For the text-containing cell, return its midpoint in (x, y) coordinate format. 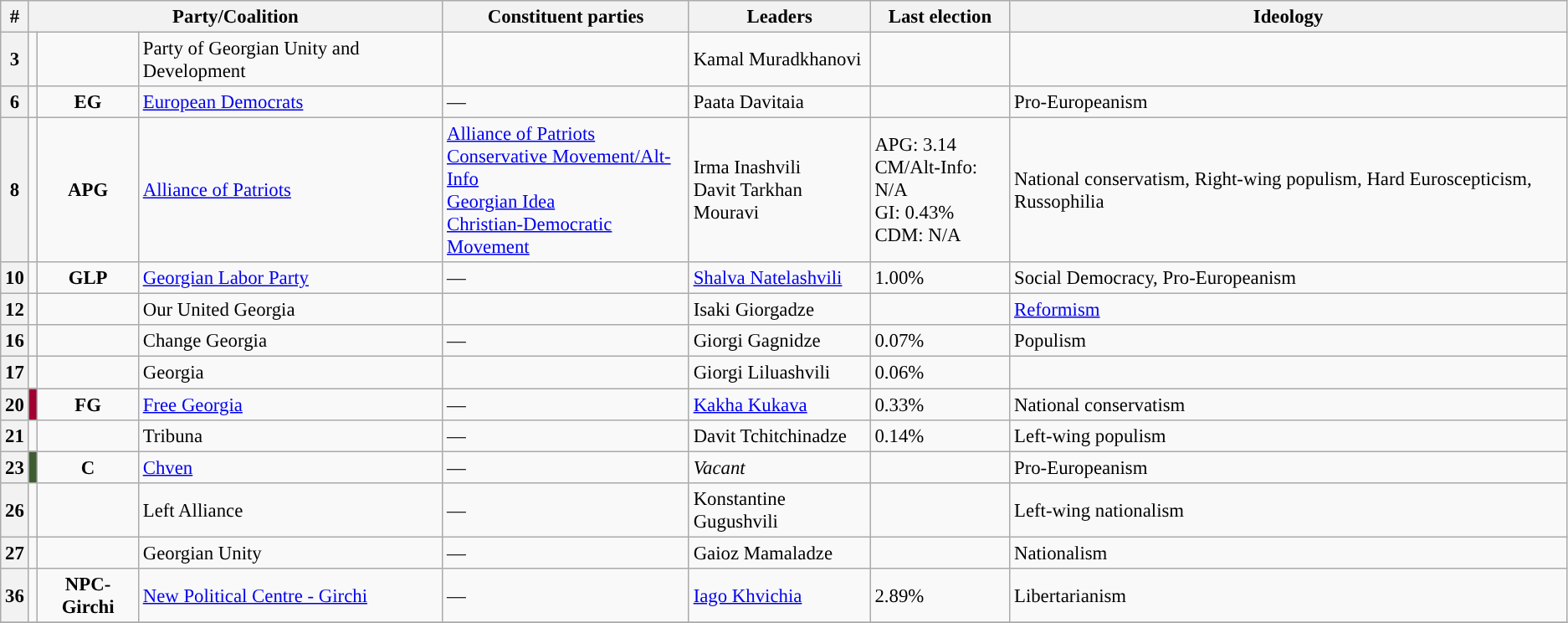
New Political Centre - Girchi (290, 596)
Social Democracy, Pro-Europeanism (1289, 278)
Left-wing populism (1289, 435)
2.89% (940, 596)
Giorgi Liluashvili (780, 373)
12 (15, 310)
16 (15, 341)
Change Georgia (290, 341)
36 (15, 596)
Vacant (780, 467)
Tribuna (290, 435)
APG: 3.14CM/Alt-Info: N/AGI: 0.43%CDM: N/A (940, 191)
Gaioz Mamaladze (780, 553)
Kamal Muradkhanovi (780, 60)
Chven (290, 467)
Davit Tchitchinadze (780, 435)
21 (15, 435)
Alliance of Patriots (290, 191)
Last election (940, 17)
Iago Khvichia (780, 596)
Reformism (1289, 310)
Paata Davitaia (780, 102)
Georgian Labor Party (290, 278)
Party/Coalition (236, 17)
Konstantine Gugushvili (780, 509)
Isaki Giorgadze (780, 310)
0.06% (940, 373)
26 (15, 509)
NPC-Girchi (89, 596)
Giorgi Gagnidze (780, 341)
1.00% (940, 278)
20 (15, 404)
Georgian Unity (290, 553)
0.07% (940, 341)
National conservatism, Right-wing populism, Hard Euroscepticism, Russophilia (1289, 191)
Free Georgia (290, 404)
Alliance of PatriotsConservative Movement/Alt-InfoGeorgian IdeaChristian-Democratic Movement (566, 191)
# (15, 17)
Kakha Kukava (780, 404)
Irma InashviliDavit Tarkhan Mouravi (780, 191)
10 (15, 278)
Our United Georgia (290, 310)
EG (89, 102)
GLP (89, 278)
23 (15, 467)
27 (15, 553)
Left Alliance (290, 509)
3 (15, 60)
Populism (1289, 341)
0.14% (940, 435)
0.33% (940, 404)
Shalva Natelashvili (780, 278)
FG (89, 404)
Left-wing nationalism (1289, 509)
6 (15, 102)
17 (15, 373)
APG (89, 191)
8 (15, 191)
Nationalism (1289, 553)
European Democrats (290, 102)
Libertarianism (1289, 596)
Leaders (780, 17)
Constituent parties (566, 17)
C (89, 467)
Ideology (1289, 17)
Party of Georgian Unity and Development (290, 60)
Georgia (290, 373)
National conservatism (1289, 404)
